Capture the cell that displays the provided text and extract its (x, y) central coordinate. 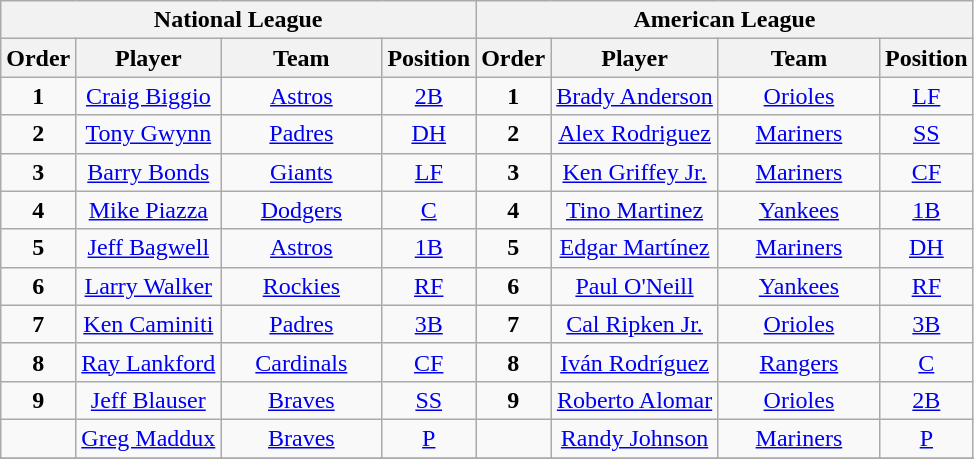
National League (238, 20)
Alex Rodriguez (635, 134)
Roberto Alomar (635, 400)
Ken Griffey Jr. (635, 172)
Tony Gwynn (148, 134)
American League (725, 20)
Craig Biggio (148, 96)
Rangers (798, 362)
Rockies (302, 286)
Ray Lankford (148, 362)
Paul O'Neill (635, 286)
Larry Walker (148, 286)
Brady Anderson (635, 96)
Ken Caminiti (148, 324)
Dodgers (302, 210)
Iván Rodríguez (635, 362)
Randy Johnson (635, 438)
Greg Maddux (148, 438)
Jeff Bagwell (148, 248)
Tino Martinez (635, 210)
Barry Bonds (148, 172)
Giants (302, 172)
Jeff Blauser (148, 400)
Mike Piazza (148, 210)
Cardinals (302, 362)
Edgar Martínez (635, 248)
Cal Ripken Jr. (635, 324)
